Detect which cell encompasses the target text, then output its [x, y] center coordinate. 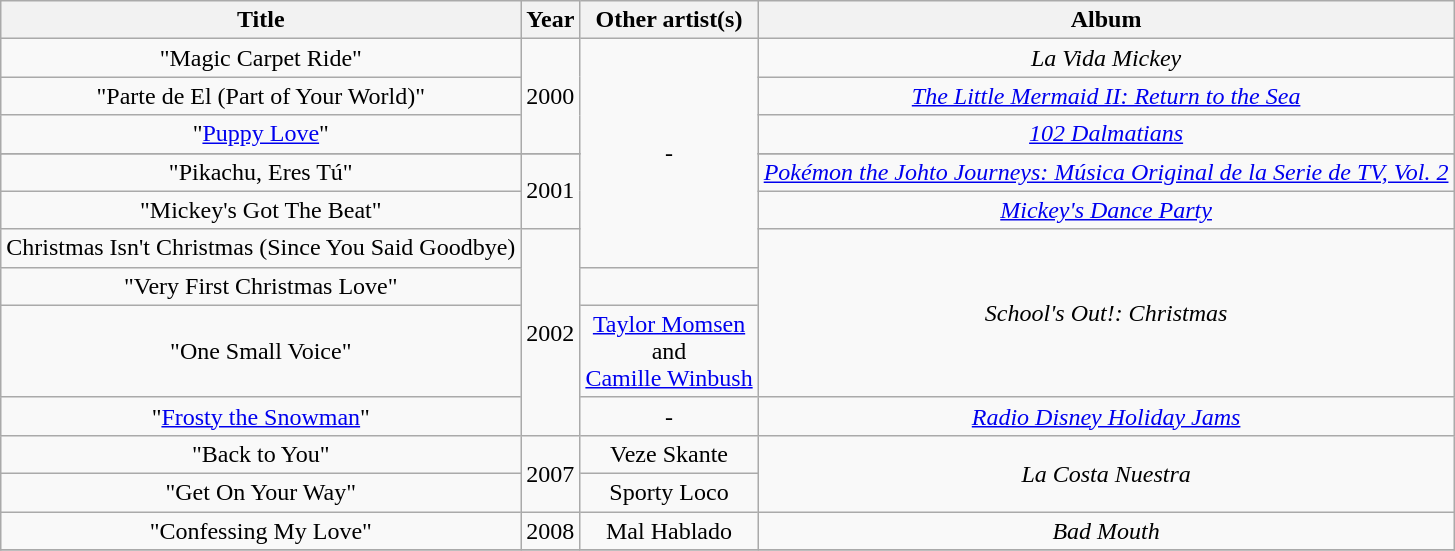
Sporty Loco [669, 492]
La Costa Nuestra [1106, 473]
"Get On Your Way" [261, 492]
"Magic Carpet Ride" [261, 58]
2008 [550, 531]
Bad Mouth [1106, 531]
Title [261, 20]
The Little Mermaid II: Return to the Sea [1106, 96]
La Vida Mickey [1106, 58]
"Back to You" [261, 454]
Mal Hablado [669, 531]
"Frosty the Snowman" [261, 416]
"Pikachu, Eres Tú" [261, 172]
"Confessing My Love" [261, 531]
Other artist(s) [669, 20]
2002 [550, 332]
Mickey's Dance Party [1106, 210]
Year [550, 20]
Christmas Isn't Christmas (Since You Said Goodbye) [261, 248]
School's Out!: Christmas [1106, 313]
Taylor Momsen and Camille Winbush [669, 351]
2001 [550, 191]
"Mickey's Got The Beat" [261, 210]
Radio Disney Holiday Jams [1106, 416]
2007 [550, 473]
"Very First Christmas Love" [261, 286]
2000 [550, 96]
102 Dalmatians [1106, 134]
Veze Skante [669, 454]
Album [1106, 20]
"Puppy Love" [261, 134]
"Parte de El (Part of Your World)" [261, 96]
Pokémon the Johto Journeys: Música Original de la Serie de TV, Vol. 2 [1106, 172]
"One Small Voice" [261, 351]
